Output the [X, Y] coordinate of the center of the cell containing the given text.  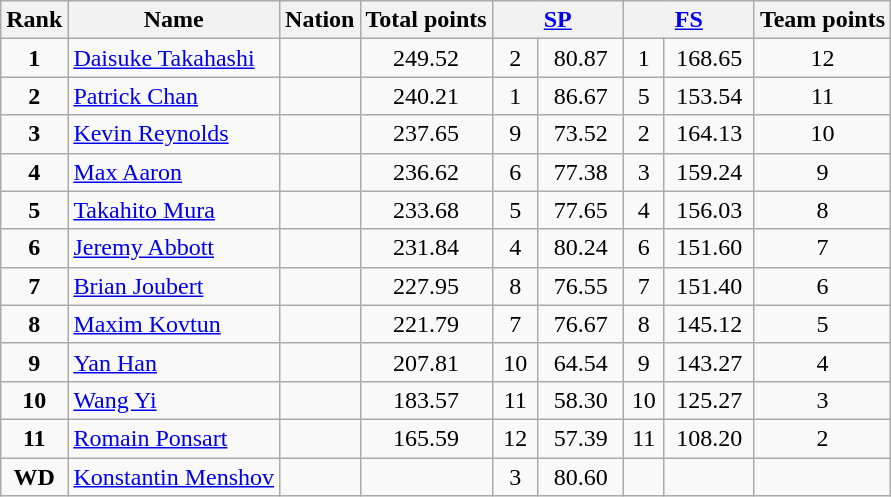
151.60 [709, 248]
108.20 [709, 438]
221.79 [426, 324]
Wang Yi [174, 400]
80.87 [580, 58]
57.39 [580, 438]
58.30 [580, 400]
Jeremy Abbott [174, 248]
77.65 [580, 210]
145.12 [709, 324]
125.27 [709, 400]
143.27 [709, 362]
227.95 [426, 286]
168.65 [709, 58]
207.81 [426, 362]
165.59 [426, 438]
FS [688, 20]
231.84 [426, 248]
86.67 [580, 96]
Total points [426, 20]
Patrick Chan [174, 96]
249.52 [426, 58]
Daisuke Takahashi [174, 58]
Max Aaron [174, 172]
159.24 [709, 172]
233.68 [426, 210]
Konstantin Menshov [174, 477]
Takahito Mura [174, 210]
156.03 [709, 210]
237.65 [426, 134]
Name [174, 20]
Maxim Kovtun [174, 324]
Kevin Reynolds [174, 134]
236.62 [426, 172]
Nation [320, 20]
76.67 [580, 324]
Team points [822, 20]
Rank [34, 20]
76.55 [580, 286]
73.52 [580, 134]
Brian Joubert [174, 286]
153.54 [709, 96]
WD [34, 477]
64.54 [580, 362]
SP [558, 20]
164.13 [709, 134]
240.21 [426, 96]
77.38 [580, 172]
Yan Han [174, 362]
Romain Ponsart [174, 438]
80.60 [580, 477]
151.40 [709, 286]
183.57 [426, 400]
80.24 [580, 248]
